Return (X, Y) of the center of cell containing provided text 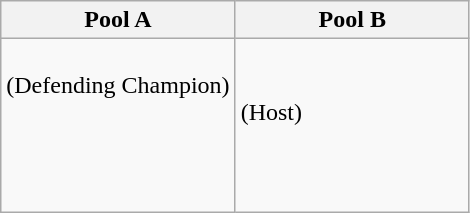
(Host) (352, 126)
(Defending Champion) (118, 126)
Pool B (352, 20)
Pool A (118, 20)
